Pinpoint the cell where the given text exists, returning its (X, Y) midpoint coordinate. 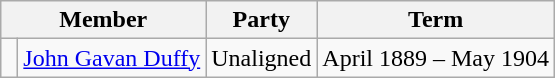
Unaligned (262, 58)
Term (436, 20)
April 1889 – May 1904 (436, 58)
Party (262, 20)
John Gavan Duffy (112, 58)
Member (104, 20)
